Detect which cell encompasses the target text, then output its (X, Y) center coordinate. 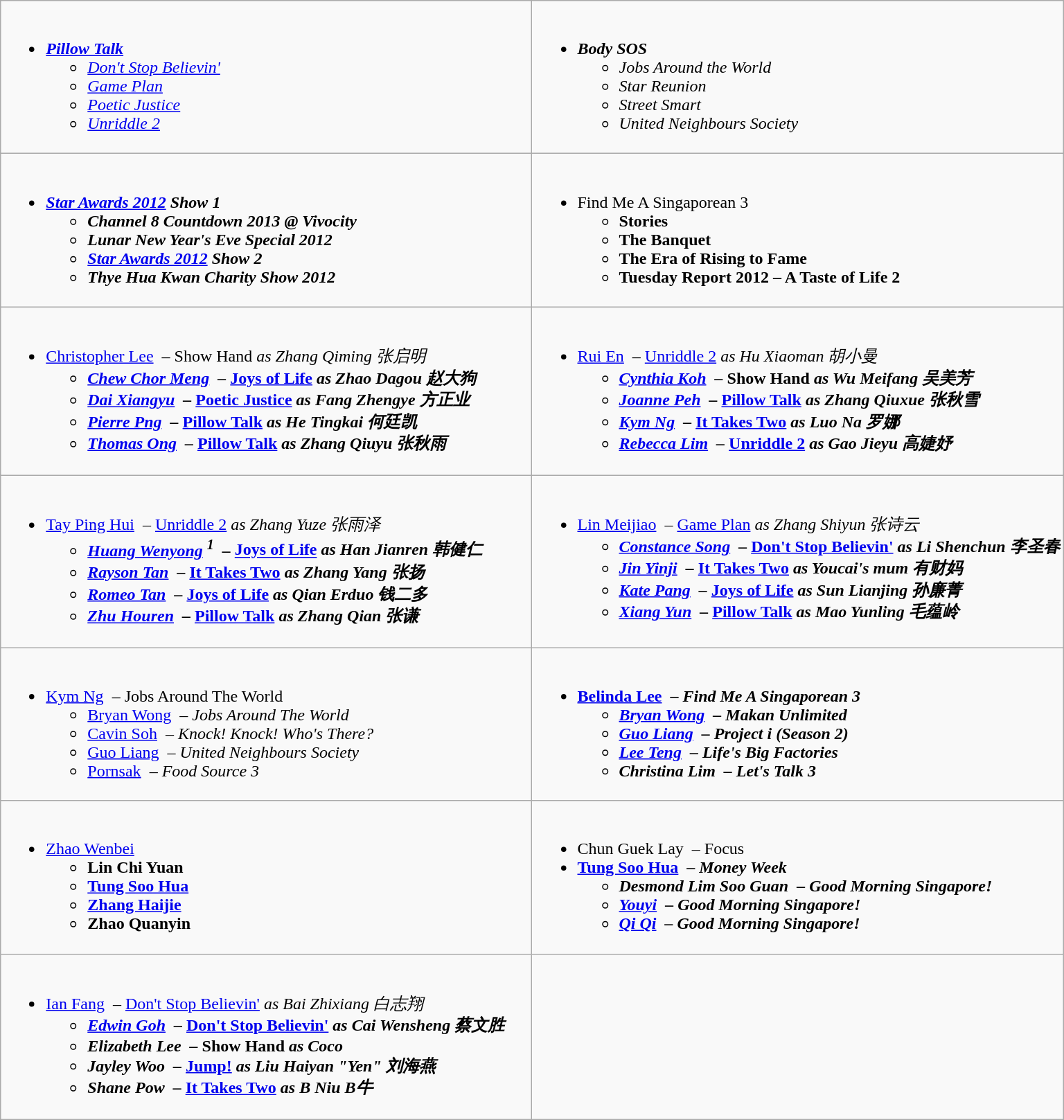
Zhao Wenbei Lin Chi YuanTung Soo HuaZhang HaijieZhao Quanyin (266, 877)
Find Me A Singaporean 3StoriesThe BanquetThe Era of Rising to FameTuesday Report 2012 – A Taste of Life 2 (798, 230)
Body SOSJobs Around the WorldStar ReunionStreet SmartUnited Neighbours Society (798, 78)
Star Awards 2012 Show 1Channel 8 Countdown 2013 @ VivocityLunar New Year's Eve Special 2012Star Awards 2012 Show 2Thye Hua Kwan Charity Show 2012 (266, 230)
Pillow TalkDon't Stop Believin'Game PlanPoetic JusticeUnriddle 2 (266, 78)
